Capture the cell that displays the provided text and extract its (X, Y) central coordinate. 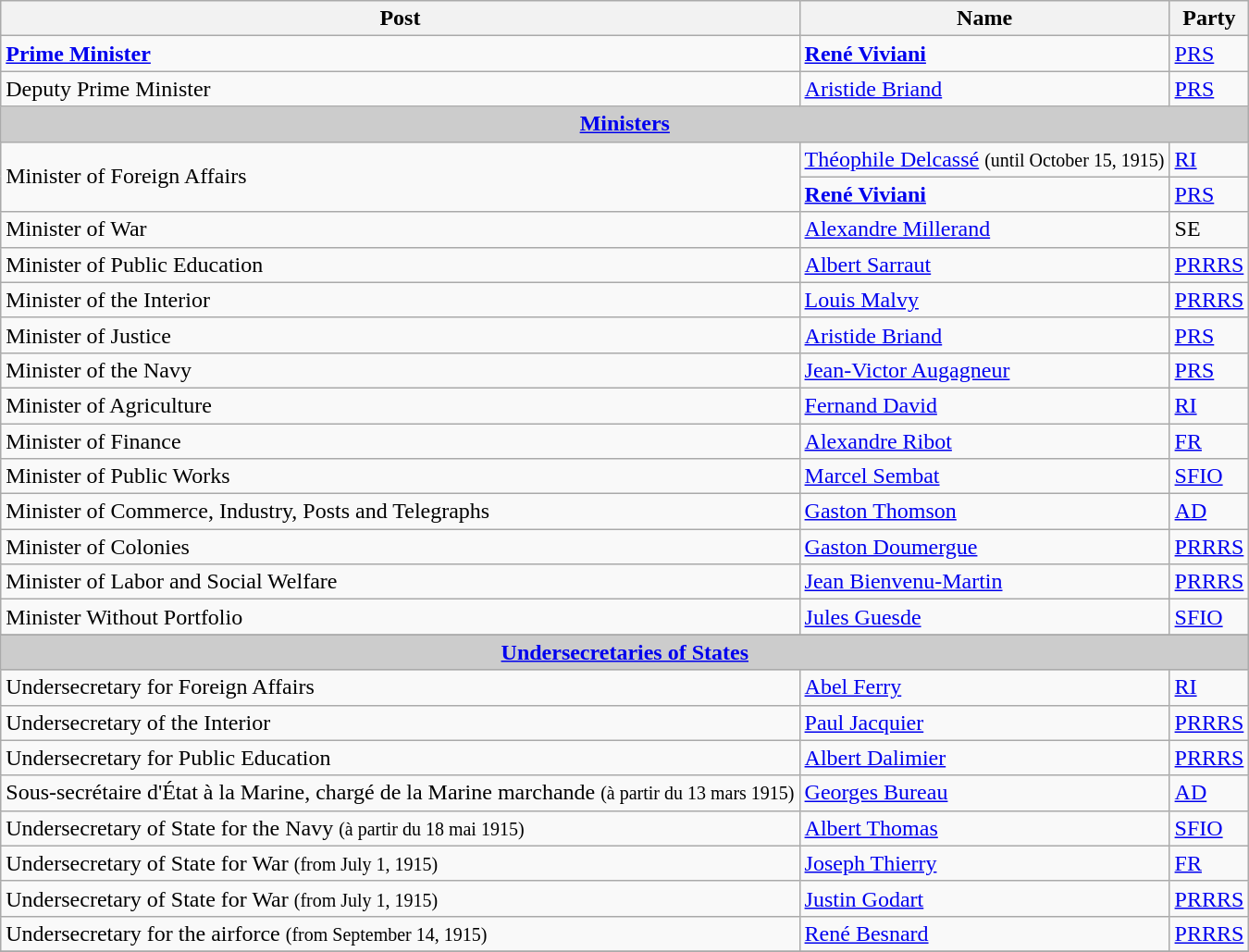
Undersecretary for Public Education (400, 758)
Minister of Foreign Affairs (400, 177)
Undersecretary for Foreign Affairs (400, 687)
Gaston Doumergue (984, 547)
Théophile Delcassé (until October 15, 1915) (984, 159)
Alexandre Millerand (984, 229)
SE (1209, 229)
Post (400, 19)
Minister of Justice (400, 335)
Georges Bureau (984, 793)
Albert Thomas (984, 828)
Undersecretary of State for the Navy (à partir du 18 mai 1915) (400, 828)
Undersecretaries of States (625, 652)
Minister of Commerce, Industry, Posts and Telegraphs (400, 512)
Prime Minister (400, 54)
Albert Dalimier (984, 758)
Joseph Thierry (984, 863)
Gaston Thomson (984, 512)
Alexandre Ribot (984, 441)
Undersecretary for the airforce (from September 14, 1915) (400, 933)
Minister of Agriculture (400, 405)
Minister of War (400, 229)
Marcel Sembat (984, 476)
Fernand David (984, 405)
Undersecretary of the Interior (400, 723)
Minister of the Interior (400, 300)
Jules Guesde (984, 617)
Sous-secrétaire d'État à la Marine, chargé de la Marine marchande (à partir du 13 mars 1915) (400, 793)
Jean-Victor Augagneur (984, 370)
Jean Bienvenu-Martin (984, 582)
Minister Without Portfolio (400, 617)
Minister of Public Works (400, 476)
Deputy Prime Minister (400, 89)
Minister of Public Education (400, 265)
Minister of the Navy (400, 370)
Albert Sarraut (984, 265)
Minister of Finance (400, 441)
Name (984, 19)
Minister of Colonies (400, 547)
Justin Godart (984, 898)
René Besnard (984, 933)
Abel Ferry (984, 687)
Paul Jacquier (984, 723)
Party (1209, 19)
Louis Malvy (984, 300)
Ministers (625, 124)
Minister of Labor and Social Welfare (400, 582)
